Find where the given text appears and provide that cell's center as (X, Y) coordinate. 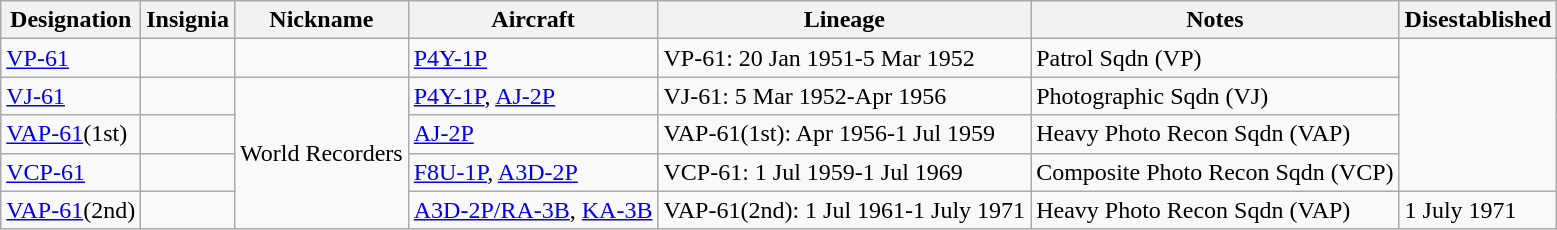
Insignia (188, 20)
Nickname (321, 20)
Notes (1215, 20)
VP-61: 20 Jan 1951-5 Mar 1952 (844, 58)
Aircraft (533, 20)
F8U-1P, A3D-2P (533, 172)
Photographic Sqdn (VJ) (1215, 96)
VCP-61: 1 Jul 1959-1 Jul 1969 (844, 172)
VP-61 (71, 58)
AJ-2P (533, 134)
VAP-61(2nd): 1 Jul 1961-1 July 1971 (844, 210)
VAP-61(1st): Apr 1956-1 Jul 1959 (844, 134)
World Recorders (321, 153)
VAP-61(1st) (71, 134)
Designation (71, 20)
VJ-61: 5 Mar 1952-Apr 1956 (844, 96)
P4Y-1P (533, 58)
P4Y-1P, AJ-2P (533, 96)
Disestablished (1478, 20)
1 July 1971 (1478, 210)
VJ-61 (71, 96)
A3D-2P/RA-3B, KA-3B (533, 210)
Patrol Sqdn (VP) (1215, 58)
Composite Photo Recon Sqdn (VCP) (1215, 172)
Lineage (844, 20)
VAP-61(2nd) (71, 210)
VCP-61 (71, 172)
